Determine the [X, Y] coordinate at the center of the cell enclosing the given text.  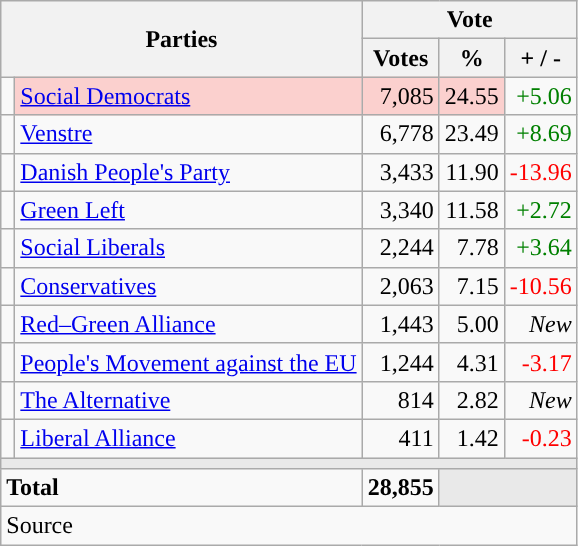
People's Movement against the EU [188, 362]
814 [400, 400]
411 [400, 438]
Total [182, 488]
Venstre [188, 134]
+5.06 [540, 96]
Liberal Alliance [188, 438]
Red–Green Alliance [188, 324]
2.82 [472, 400]
3,433 [400, 172]
+3.64 [540, 248]
11.90 [472, 172]
23.49 [472, 134]
+8.69 [540, 134]
Danish People's Party [188, 172]
-0.23 [540, 438]
1,443 [400, 324]
2,244 [400, 248]
4.31 [472, 362]
2,063 [400, 286]
Social Liberals [188, 248]
7.78 [472, 248]
Vote [470, 20]
7.15 [472, 286]
3,340 [400, 210]
1.42 [472, 438]
1,244 [400, 362]
Source [290, 526]
Conservatives [188, 286]
+2.72 [540, 210]
-13.96 [540, 172]
The Alternative [188, 400]
-10.56 [540, 286]
5.00 [472, 324]
-3.17 [540, 362]
7,085 [400, 96]
28,855 [400, 488]
Votes [400, 58]
Social Democrats [188, 96]
Green Left [188, 210]
% [472, 58]
11.58 [472, 210]
+ / - [540, 58]
24.55 [472, 96]
Parties [182, 39]
6,778 [400, 134]
